Find where the given text appears and provide that cell's center as (x, y) coordinate. 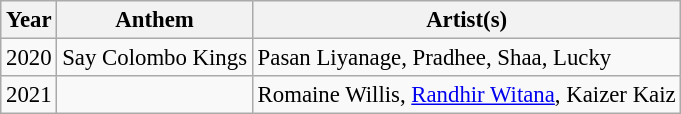
Romaine Willis, Randhir Witana, Kaizer Kaiz (466, 95)
Artist(s) (466, 20)
Year (29, 20)
2021 (29, 95)
Anthem (154, 20)
Say Colombo Kings (154, 58)
2020 (29, 58)
Pasan Liyanage, Pradhee, Shaa, Lucky (466, 58)
